Determine the [x, y] coordinate at the center of the cell enclosing the given text.  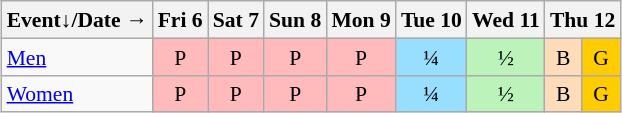
Thu 12 [583, 20]
Sun 8 [295, 20]
Tue 10 [432, 20]
Fri 6 [180, 20]
Wed 11 [506, 20]
Event↓/Date → [78, 20]
Mon 9 [360, 20]
Women [78, 94]
Men [78, 56]
Sat 7 [236, 20]
